Search for the cell housing the specified text and yield its (x, y) center coordinate. 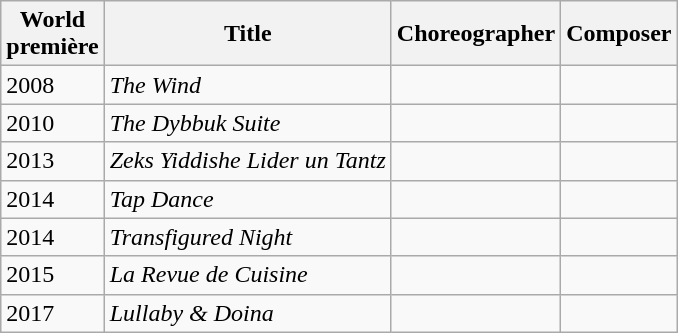
Title (248, 34)
Choreographer (476, 34)
Composer (619, 34)
Transfigured Night (248, 237)
2013 (52, 161)
The Wind (248, 85)
Zeks Yiddishe Lider un Tantz (248, 161)
2015 (52, 275)
2017 (52, 313)
Tap Dance (248, 199)
Lullaby & Doina (248, 313)
Worldpremière (52, 34)
The Dybbuk Suite (248, 123)
2010 (52, 123)
La Revue de Cuisine (248, 275)
2008 (52, 85)
